Pinpoint the cell where the given text exists, returning its (x, y) midpoint coordinate. 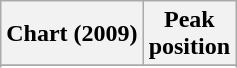
Peakposition (189, 34)
Chart (2009) (72, 34)
